Provide the (x, y) coordinate of the cell's center where the given text is located.  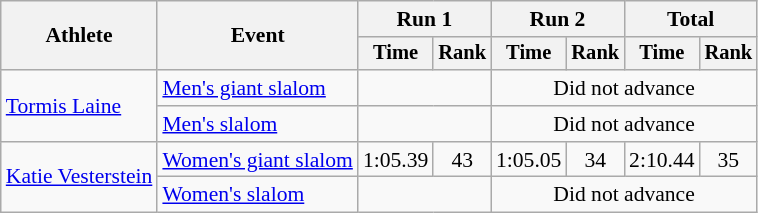
2:10.44 (662, 160)
Event (258, 36)
35 (729, 160)
43 (462, 160)
Women's slalom (258, 195)
Women's giant slalom (258, 160)
1:05.39 (396, 160)
Total (690, 19)
Men's giant slalom (258, 88)
Run 2 (558, 19)
34 (595, 160)
Katie Vesterstein (80, 178)
Athlete (80, 36)
1:05.05 (528, 160)
Run 1 (424, 19)
Men's slalom (258, 124)
Tormis Laine (80, 106)
